Identify which cell holds the provided text, then report its [x, y] central coordinate. 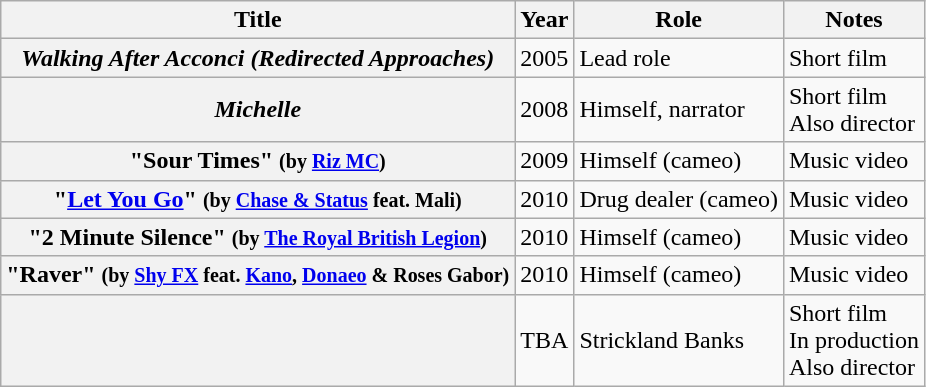
Drug dealer (cameo) [679, 199]
Lead role [679, 58]
"Raver" (by Shy FX feat. Kano, Donaeo & Roses Gabor) [258, 275]
TBA [544, 340]
Michelle [258, 110]
Role [679, 20]
Strickland Banks [679, 340]
Short film [854, 58]
Year [544, 20]
2009 [544, 161]
"Sour Times" (by Riz MC) [258, 161]
Short film In production Also director [854, 340]
"Let You Go" (by Chase & Status feat. Mali) [258, 199]
Title [258, 20]
Walking After Acconci (Redirected Approaches) [258, 58]
2008 [544, 110]
Himself, narrator [679, 110]
Short film Also director [854, 110]
"2 Minute Silence" (by The Royal British Legion) [258, 237]
Notes [854, 20]
2005 [544, 58]
